Search for the cell housing the specified text and yield its (x, y) center coordinate. 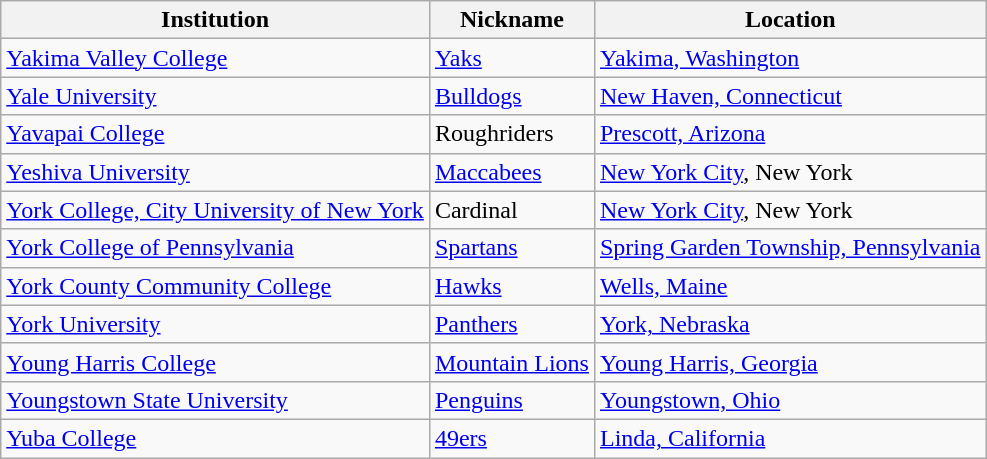
Yakima, Washington (790, 58)
Penguins (512, 400)
York, Nebraska (790, 324)
York College of Pennsylvania (216, 248)
Youngstown State University (216, 400)
York University (216, 324)
Nickname (512, 20)
Hawks (512, 286)
Wells, Maine (790, 286)
Linda, California (790, 438)
Cardinal (512, 210)
Bulldogs (512, 96)
York College, City University of New York (216, 210)
Mountain Lions (512, 362)
Institution (216, 20)
Young Harris College (216, 362)
Young Harris, Georgia (790, 362)
Spring Garden Township, Pennsylvania (790, 248)
Yakima Valley College (216, 58)
Spartans (512, 248)
49ers (512, 438)
Panthers (512, 324)
Yuba College (216, 438)
Roughriders (512, 134)
Prescott, Arizona (790, 134)
Yeshiva University (216, 172)
Yavapai College (216, 134)
Youngstown, Ohio (790, 400)
Yaks (512, 58)
Yale University (216, 96)
York County Community College (216, 286)
New Haven, Connecticut (790, 96)
Maccabees (512, 172)
Location (790, 20)
